Find where the given text appears and provide that cell's center as (X, Y) coordinate. 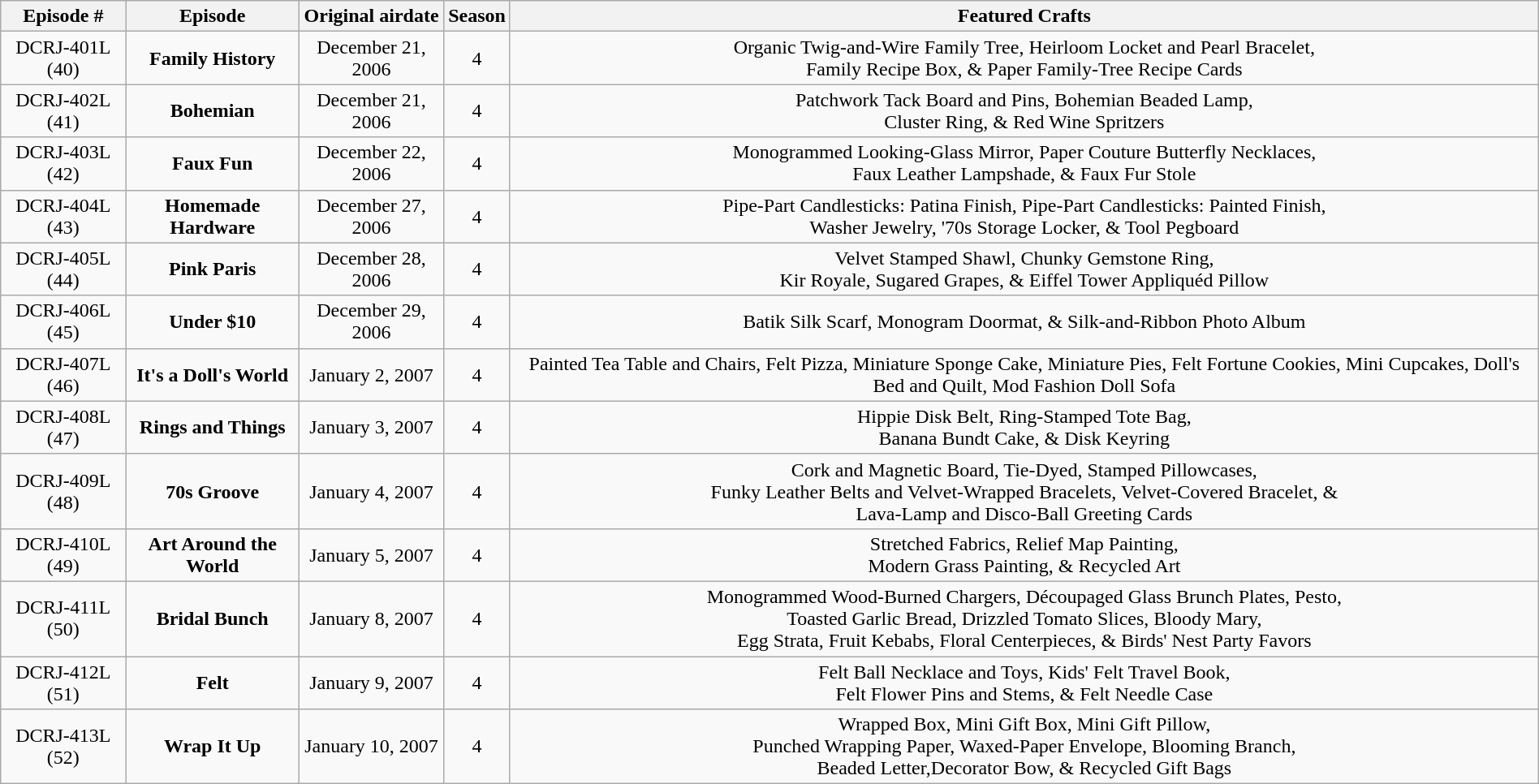
Art Around the World (213, 555)
DCRJ-406L (45) (63, 321)
Bridal Bunch (213, 618)
December 22, 2006 (371, 164)
Original airdate (371, 16)
January 3, 2007 (371, 427)
January 4, 2007 (371, 491)
Patchwork Tack Board and Pins, Bohemian Beaded Lamp,Cluster Ring, & Red Wine Spritzers (1024, 110)
Season (477, 16)
DCRJ-401L (40) (63, 58)
Felt Ball Necklace and Toys, Kids' Felt Travel Book,Felt Flower Pins and Stems, & Felt Needle Case (1024, 682)
Episode (213, 16)
January 5, 2007 (371, 555)
December 29, 2006 (371, 321)
DCRJ-409L (48) (63, 491)
January 9, 2007 (371, 682)
DCRJ-410L (49) (63, 555)
Hippie Disk Belt, Ring-Stamped Tote Bag,Banana Bundt Cake, & Disk Keyring (1024, 427)
Pipe-Part Candlesticks: Patina Finish, Pipe-Part Candlesticks: Painted Finish,Washer Jewelry, '70s Storage Locker, & Tool Pegboard (1024, 216)
DCRJ-402L (41) (63, 110)
December 27, 2006 (371, 216)
Stretched Fabrics, Relief Map Painting,Modern Grass Painting, & Recycled Art (1024, 555)
Featured Crafts (1024, 16)
Faux Fun (213, 164)
DCRJ-411L (50) (63, 618)
DCRJ-408L (47) (63, 427)
DCRJ-407L (46) (63, 375)
Felt (213, 682)
January 2, 2007 (371, 375)
Pink Paris (213, 269)
Velvet Stamped Shawl, Chunky Gemstone Ring,Kir Royale, Sugared Grapes, & Eiffel Tower Appliquéd Pillow (1024, 269)
Wrap It Up (213, 747)
January 10, 2007 (371, 747)
DCRJ-404L (43) (63, 216)
Under $10 (213, 321)
DCRJ-412L (51) (63, 682)
DCRJ-403L (42) (63, 164)
Organic Twig-and-Wire Family Tree, Heirloom Locket and Pearl Bracelet,Family Recipe Box, & Paper Family-Tree Recipe Cards (1024, 58)
Homemade Hardware (213, 216)
Rings and Things (213, 427)
It's a Doll's World (213, 375)
Episode # (63, 16)
Family History (213, 58)
DCRJ-413L (52) (63, 747)
70s Groove (213, 491)
Bohemian (213, 110)
Batik Silk Scarf, Monogram Doormat, & Silk-and-Ribbon Photo Album (1024, 321)
December 28, 2006 (371, 269)
DCRJ-405L (44) (63, 269)
January 8, 2007 (371, 618)
Monogrammed Looking-Glass Mirror, Paper Couture Butterfly Necklaces,Faux Leather Lampshade, & Faux Fur Stole (1024, 164)
